Return [x, y] of the center of cell containing provided text 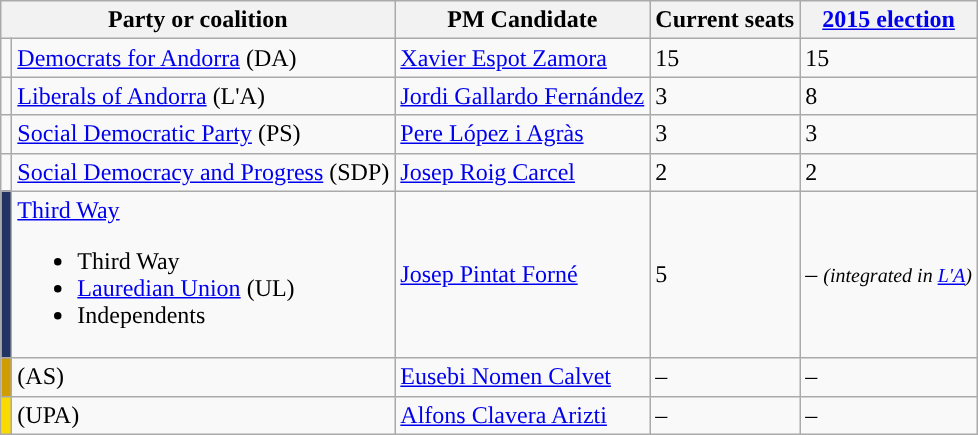
(AS) [204, 377]
Liberals of Andorra (L'A) [204, 96]
Pere López i Agràs [522, 134]
Social Democracy and Progress (SDP) [204, 172]
2015 election [889, 20]
Josep Pintat Forné [522, 274]
Third WayThird WayLauredian Union (UL)Independents [204, 274]
Current seats [725, 20]
Alfons Clavera Arizti [522, 415]
Democrats for Andorra (DA) [204, 58]
Josep Roig Carcel [522, 172]
– (integrated in L'A) [889, 274]
8 [889, 96]
5 [725, 274]
Xavier Espot Zamora [522, 58]
Jordi Gallardo Fernández [522, 96]
PM Candidate [522, 20]
(UPA) [204, 415]
Party or coalition [198, 20]
Eusebi Nomen Calvet [522, 377]
Social Democratic Party (PS) [204, 134]
